Pinpoint the cell where the given text exists, returning its (X, Y) midpoint coordinate. 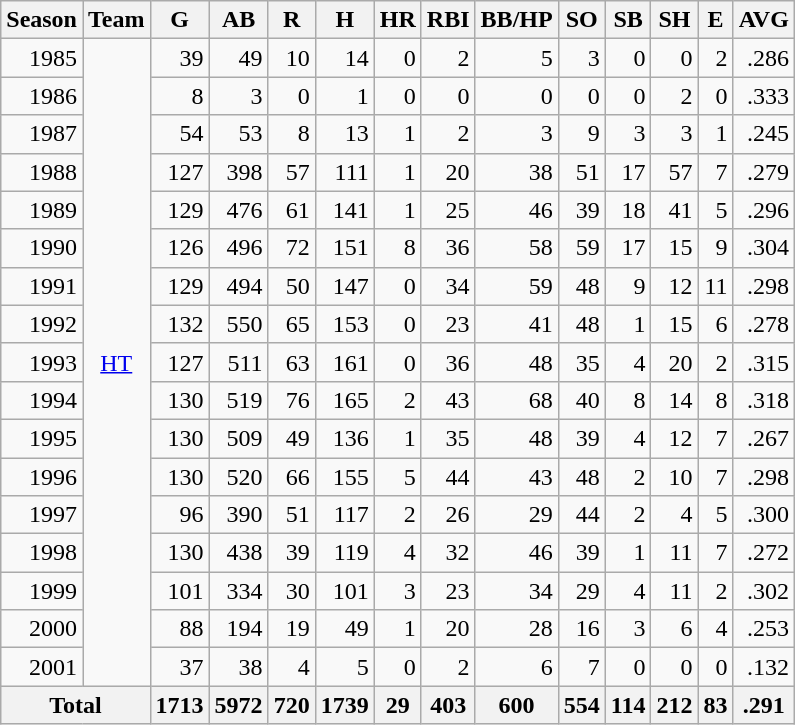
SH (674, 20)
2001 (42, 667)
.267 (764, 438)
114 (628, 705)
.279 (764, 172)
126 (180, 248)
H (344, 20)
1999 (42, 591)
1998 (42, 553)
153 (344, 324)
1713 (180, 705)
13 (344, 134)
1985 (42, 58)
30 (292, 591)
37 (180, 667)
155 (344, 477)
165 (344, 400)
R (292, 20)
136 (344, 438)
117 (344, 515)
53 (238, 134)
32 (448, 553)
18 (628, 210)
.132 (764, 667)
65 (292, 324)
72 (292, 248)
96 (180, 515)
.333 (764, 96)
.318 (764, 400)
66 (292, 477)
2000 (42, 629)
25 (448, 210)
.286 (764, 58)
.315 (764, 362)
Total (76, 705)
.291 (764, 705)
SO (582, 20)
509 (238, 438)
390 (238, 515)
1992 (42, 324)
HR (398, 20)
G (180, 20)
1987 (42, 134)
E (716, 20)
398 (238, 172)
.296 (764, 210)
1988 (42, 172)
.304 (764, 248)
496 (238, 248)
.278 (764, 324)
88 (180, 629)
554 (582, 705)
1991 (42, 286)
111 (344, 172)
1993 (42, 362)
334 (238, 591)
520 (238, 477)
132 (180, 324)
.302 (764, 591)
476 (238, 210)
1986 (42, 96)
61 (292, 210)
403 (448, 705)
1739 (344, 705)
83 (716, 705)
Season (42, 20)
194 (238, 629)
438 (238, 553)
550 (238, 324)
147 (344, 286)
161 (344, 362)
SB (628, 20)
58 (516, 248)
519 (238, 400)
1994 (42, 400)
Team (116, 20)
BB/HP (516, 20)
.300 (764, 515)
HT (116, 362)
119 (344, 553)
1990 (42, 248)
.272 (764, 553)
RBI (448, 20)
19 (292, 629)
40 (582, 400)
1995 (42, 438)
1996 (42, 477)
54 (180, 134)
28 (516, 629)
720 (292, 705)
16 (582, 629)
.245 (764, 134)
5972 (238, 705)
1997 (42, 515)
68 (516, 400)
494 (238, 286)
1989 (42, 210)
511 (238, 362)
600 (516, 705)
141 (344, 210)
63 (292, 362)
.253 (764, 629)
AVG (764, 20)
212 (674, 705)
76 (292, 400)
50 (292, 286)
26 (448, 515)
151 (344, 248)
AB (238, 20)
